Scan for the cell matching the given text and deliver its (x, y) coordinate at center. 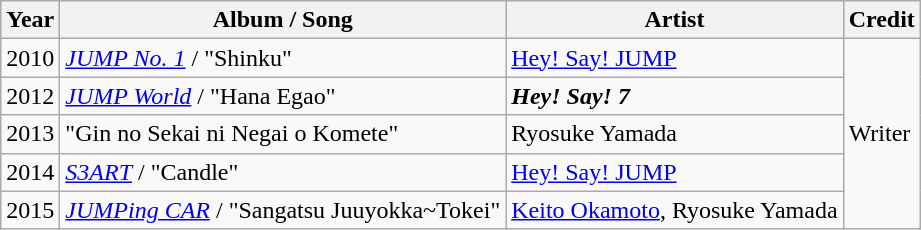
Album / Song (283, 20)
Year (30, 20)
Hey! Say! 7 (674, 96)
JUMP World / "Hana Egao" (283, 96)
Artist (674, 20)
JUMPing CAR / "Sangatsu Juuyokka~Tokei" (283, 210)
2014 (30, 172)
Credit (882, 20)
2010 (30, 58)
Keito Okamoto, Ryosuke Yamada (674, 210)
Writer (882, 134)
JUMP No. 1 / "Shinku" (283, 58)
2013 (30, 134)
2015 (30, 210)
"Gin no Sekai ni Negai o Komete" (283, 134)
Ryosuke Yamada (674, 134)
S3ART / "Candle" (283, 172)
2012 (30, 96)
